Identify which cell holds the provided text, then report its [X, Y] central coordinate. 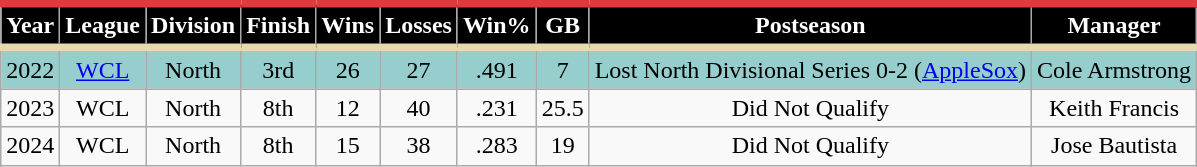
Keith Francis [1114, 108]
27 [419, 68]
League [103, 26]
19 [562, 146]
Year [30, 26]
Win% [496, 26]
40 [419, 108]
.283 [496, 146]
12 [348, 108]
2023 [30, 108]
Lost North Divisional Series 0-2 (AppleSox) [810, 68]
Wins [348, 26]
2024 [30, 146]
3rd [278, 68]
26 [348, 68]
38 [419, 146]
Postseason [810, 26]
Division [194, 26]
7 [562, 68]
GB [562, 26]
.231 [496, 108]
Finish [278, 26]
Jose Bautista [1114, 146]
25.5 [562, 108]
Cole Armstrong [1114, 68]
.491 [496, 68]
Manager [1114, 26]
2022 [30, 68]
Losses [419, 26]
15 [348, 146]
